Return the (x, y) coordinate for the center point of the cell that contains the specified text.  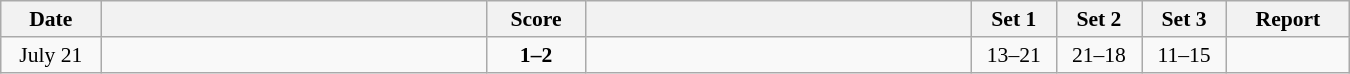
21–18 (1098, 55)
11–15 (1184, 55)
1–2 (536, 55)
Date (51, 19)
Score (536, 19)
Set 3 (1184, 19)
Set 1 (1014, 19)
July 21 (51, 55)
Set 2 (1098, 19)
13–21 (1014, 55)
Report (1288, 19)
